Scan for the cell matching the given text and deliver its (x, y) coordinate at center. 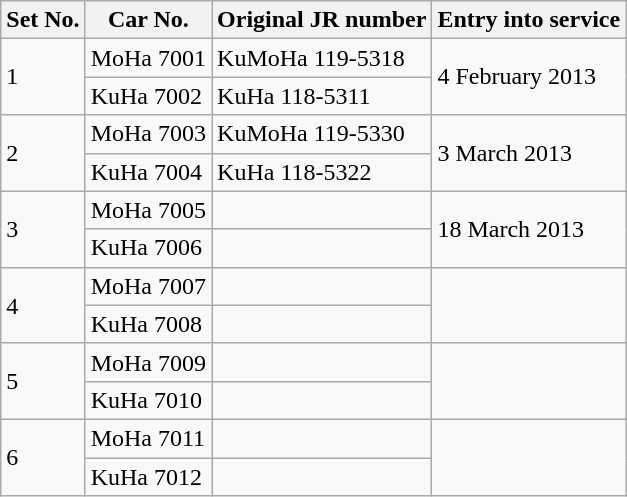
MoHa 7009 (148, 362)
MoHa 7003 (148, 134)
KuHa 118-5322 (322, 172)
KuHa 7008 (148, 324)
KuHa 7010 (148, 400)
Set No. (43, 20)
MoHa 7005 (148, 210)
3 (43, 229)
6 (43, 457)
MoHa 7001 (148, 58)
KuHa 118-5311 (322, 96)
KuMoHa 119-5318 (322, 58)
Entry into service (529, 20)
4 February 2013 (529, 77)
1 (43, 77)
5 (43, 381)
KuHa 7012 (148, 477)
KuHa 7004 (148, 172)
18 March 2013 (529, 229)
MoHa 7007 (148, 286)
KuHa 7006 (148, 248)
2 (43, 153)
Car No. (148, 20)
MoHa 7011 (148, 438)
4 (43, 305)
KuMoHa 119-5330 (322, 134)
KuHa 7002 (148, 96)
Original JR number (322, 20)
3 March 2013 (529, 153)
